Output the (x, y) coordinate of the center of the cell containing the given text.  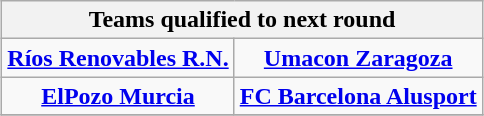
Ríos Renovables R.N. (118, 58)
Umacon Zaragoza (358, 58)
Teams qualified to next round (242, 20)
FC Barcelona Alusport (358, 96)
ElPozo Murcia (118, 96)
